Provide the (X, Y) coordinate of the cell's center where the given text is located.  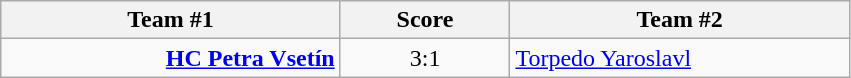
Torpedo Yaroslavl (680, 58)
Team #1 (170, 20)
Team #2 (680, 20)
HC Petra Vsetín (170, 58)
Score (425, 20)
3:1 (425, 58)
